Extract the (x, y) coordinate from the center of the cell holding the provided text.  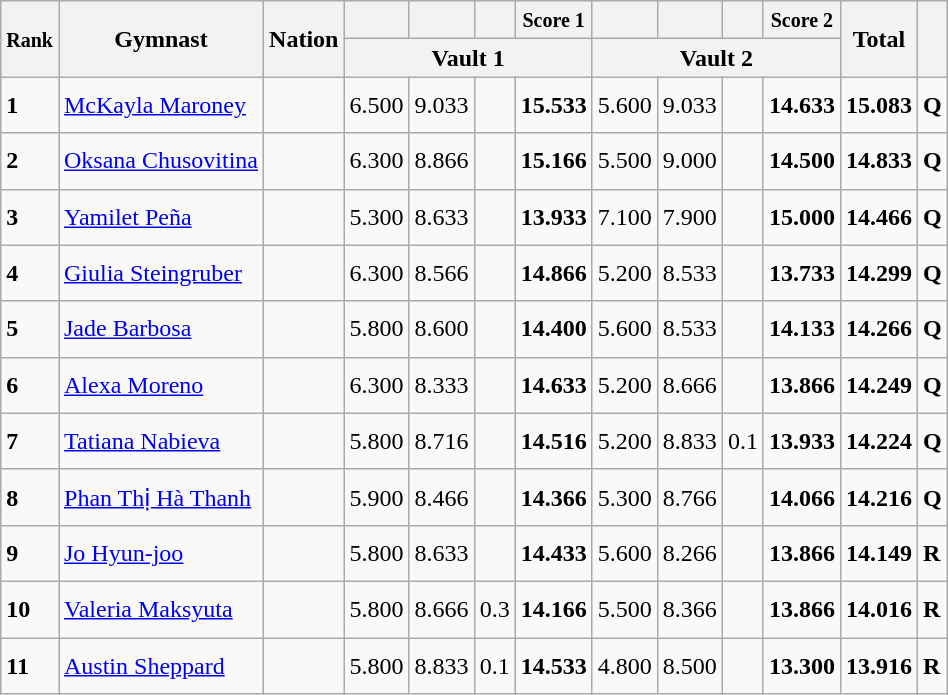
8.866 (442, 161)
Total (878, 39)
15.000 (802, 217)
14.224 (878, 441)
1 (30, 105)
13.733 (802, 273)
14.516 (554, 441)
Jade Barbosa (160, 329)
Giulia Steingruber (160, 273)
14.433 (554, 553)
14.166 (554, 609)
8.600 (442, 329)
15.533 (554, 105)
7.100 (624, 217)
14.466 (878, 217)
Jo Hyun-joo (160, 553)
14.216 (878, 497)
13.916 (878, 666)
3 (30, 217)
14.149 (878, 553)
0.3 (494, 609)
4.800 (624, 666)
8.766 (690, 497)
McKayla Maroney (160, 105)
13.300 (802, 666)
14.500 (802, 161)
14.833 (878, 161)
14.366 (554, 497)
8.716 (442, 441)
8.500 (690, 666)
14.016 (878, 609)
8.333 (442, 385)
8.266 (690, 553)
14.533 (554, 666)
Tatiana Nabieva (160, 441)
8.366 (690, 609)
Vault 1 (468, 58)
Austin Sheppard (160, 666)
Phan Thị Hà Thanh (160, 497)
14.266 (878, 329)
Score 1 (554, 20)
7 (30, 441)
7.900 (690, 217)
6 (30, 385)
6.500 (376, 105)
14.400 (554, 329)
Score 2 (802, 20)
4 (30, 273)
9.000 (690, 161)
14.249 (878, 385)
14.066 (802, 497)
Rank (30, 39)
11 (30, 666)
Gymnast (160, 39)
8 (30, 497)
2 (30, 161)
Nation (304, 39)
14.133 (802, 329)
Alexa Moreno (160, 385)
Valeria Maksyuta (160, 609)
15.166 (554, 161)
5 (30, 329)
5.900 (376, 497)
8.566 (442, 273)
15.083 (878, 105)
Vault 2 (716, 58)
9 (30, 553)
14.866 (554, 273)
14.299 (878, 273)
Yamilet Peña (160, 217)
8.466 (442, 497)
10 (30, 609)
Oksana Chusovitina (160, 161)
